Provide the (X, Y) coordinate of the cell's center where the given text is located.  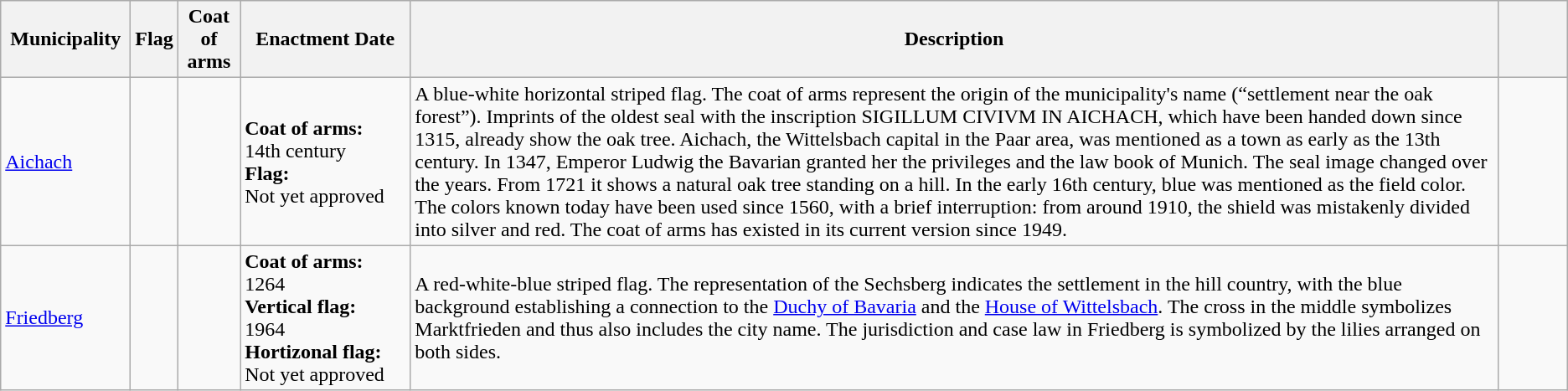
Municipality (65, 39)
Description (954, 39)
Enactment Date (325, 39)
Aichach (65, 162)
Friedberg (65, 318)
Coat of arms (209, 39)
Coat of arms:1264Vertical flag:1964Hortizonal flag:Not yet approved (325, 318)
Flag (154, 39)
Coat of arms:14th centuryFlag:Not yet approved (325, 162)
